Determine the (x, y) coordinate at the center of the cell enclosing the given text.  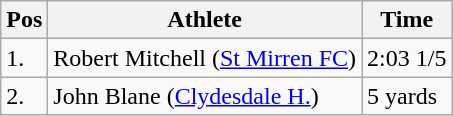
John Blane (Clydesdale H.) (205, 96)
2. (24, 96)
Robert Mitchell (St Mirren FC) (205, 58)
5 yards (407, 96)
1. (24, 58)
Athlete (205, 20)
Pos (24, 20)
2:03 1/5 (407, 58)
Time (407, 20)
